Search for the cell housing the specified text and yield its [X, Y] center coordinate. 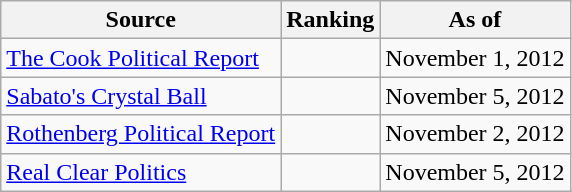
Sabato's Crystal Ball [141, 96]
Source [141, 20]
November 1, 2012 [475, 58]
The Cook Political Report [141, 58]
Rothenberg Political Report [141, 134]
Ranking [330, 20]
November 2, 2012 [475, 134]
Real Clear Politics [141, 172]
As of [475, 20]
